Determine the (X, Y) coordinate at the center of the cell enclosing the given text.  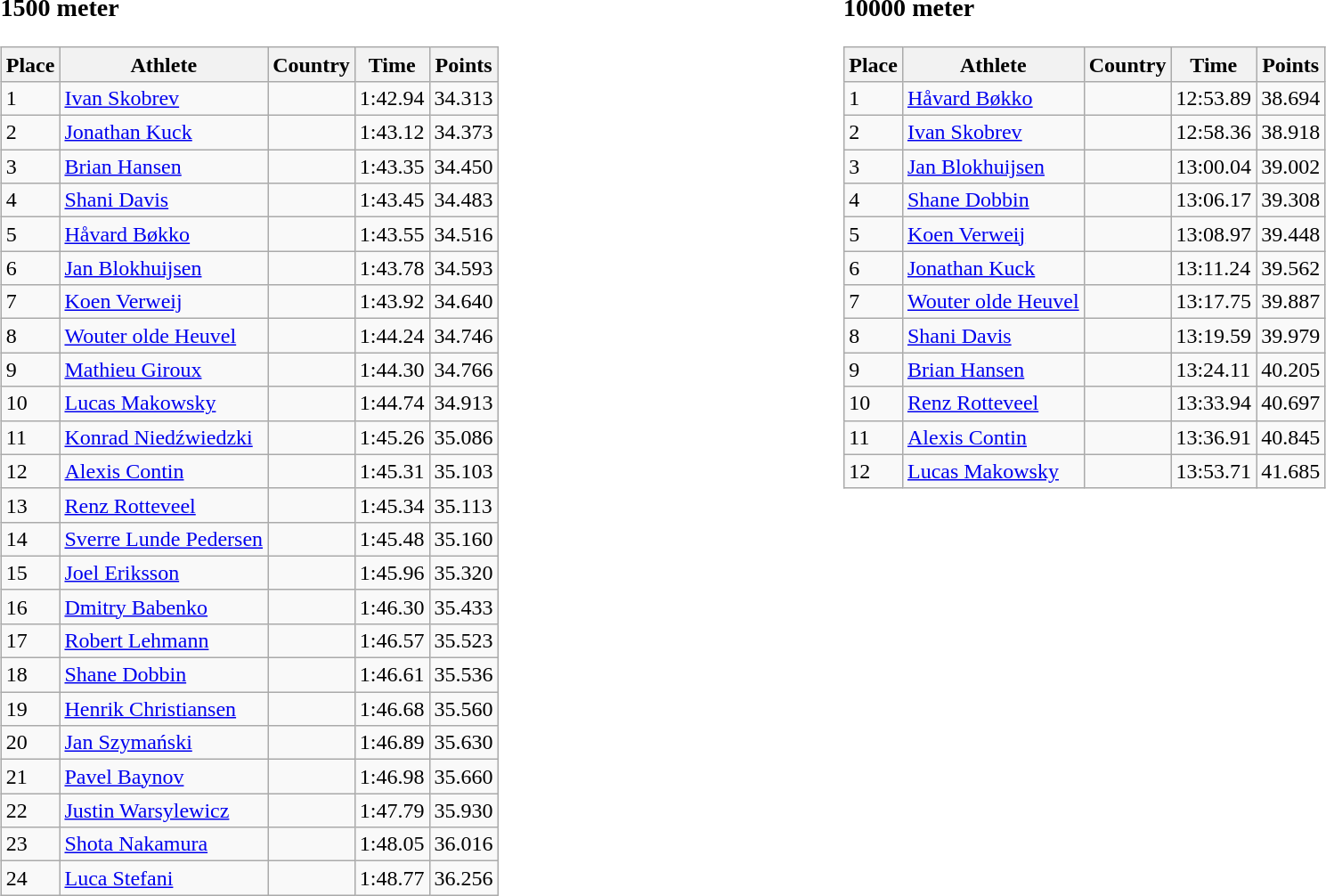
35.536 (463, 675)
Mathieu Giroux (164, 370)
36.016 (463, 844)
38.694 (1291, 98)
41.685 (1291, 471)
Joel Eriksson (164, 573)
Jan Szymański (164, 743)
12:53.89 (1214, 98)
40.205 (1291, 370)
Dmitry Babenko (164, 607)
39.979 (1291, 336)
1:46.89 (392, 743)
34.516 (463, 234)
1:47.79 (392, 810)
1:45.96 (392, 573)
34.483 (463, 200)
1:48.77 (392, 878)
22 (30, 810)
21 (30, 777)
1:43.12 (392, 133)
1:46.61 (392, 675)
39.308 (1291, 200)
Luca Stefani (164, 878)
13:36.91 (1214, 437)
18 (30, 675)
40.845 (1291, 437)
13:33.94 (1214, 403)
34.746 (463, 336)
19 (30, 709)
1:43.92 (392, 302)
35.103 (463, 471)
34.593 (463, 268)
12:58.36 (1214, 133)
1:45.31 (392, 471)
35.320 (463, 573)
13:53.71 (1214, 471)
16 (30, 607)
1:44.24 (392, 336)
35.523 (463, 640)
23 (30, 844)
34.640 (463, 302)
40.697 (1291, 403)
13 (30, 505)
39.002 (1291, 167)
34.913 (463, 403)
1:45.48 (392, 539)
13:19.59 (1214, 336)
39.448 (1291, 234)
35.086 (463, 437)
1:43.78 (392, 268)
36.256 (463, 878)
13:24.11 (1214, 370)
13:00.04 (1214, 167)
24 (30, 878)
1:45.26 (392, 437)
20 (30, 743)
Konrad Niedźwiedzki (164, 437)
35.560 (463, 709)
1:45.34 (392, 505)
35.630 (463, 743)
39.887 (1291, 302)
13:08.97 (1214, 234)
17 (30, 640)
38.918 (1291, 133)
1:48.05 (392, 844)
Robert Lehmann (164, 640)
1:46.98 (392, 777)
34.450 (463, 167)
13:17.75 (1214, 302)
35.433 (463, 607)
1:43.35 (392, 167)
Henrik Christiansen (164, 709)
1:42.94 (392, 98)
13:11.24 (1214, 268)
1:43.55 (392, 234)
34.766 (463, 370)
Justin Warsylewicz (164, 810)
35.930 (463, 810)
35.160 (463, 539)
39.562 (1291, 268)
1:44.74 (392, 403)
34.373 (463, 133)
13:06.17 (1214, 200)
Sverre Lunde Pedersen (164, 539)
1:43.45 (392, 200)
34.313 (463, 98)
Shota Nakamura (164, 844)
1:44.30 (392, 370)
1:46.68 (392, 709)
14 (30, 539)
1:46.57 (392, 640)
35.660 (463, 777)
15 (30, 573)
Pavel Baynov (164, 777)
1:46.30 (392, 607)
35.113 (463, 505)
